Pinpoint the cell where the given text exists, returning its [X, Y] midpoint coordinate. 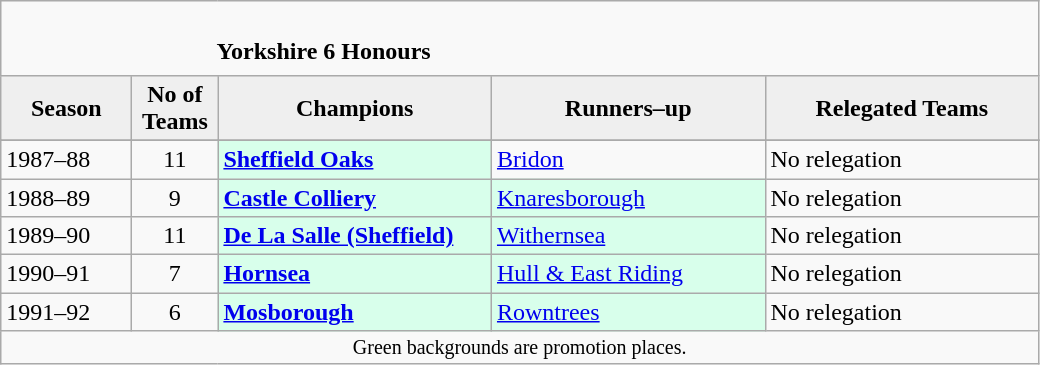
Green backgrounds are promotion places. [520, 348]
6 [175, 312]
9 [175, 197]
Mosborough [355, 312]
Castle Colliery [355, 197]
1989–90 [66, 236]
Champions [355, 108]
Knaresborough [628, 197]
Runners–up [628, 108]
Sheffield Oaks [355, 159]
No of Teams [175, 108]
De La Salle (Sheffield) [355, 236]
Bridon [628, 159]
1988–89 [66, 197]
Season [66, 108]
Relegated Teams [902, 108]
1987–88 [66, 159]
1990–91 [66, 274]
1991–92 [66, 312]
Withernsea [628, 236]
7 [175, 274]
Rowntrees [628, 312]
Hornsea [355, 274]
Hull & East Riding [628, 274]
